Detect which cell encompasses the target text, then output its (x, y) center coordinate. 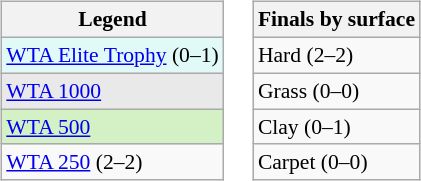
WTA Elite Trophy (0–1) (112, 55)
Grass (0–0) (336, 91)
Hard (2–2) (336, 55)
Legend (112, 20)
WTA 500 (112, 127)
Carpet (0–0) (336, 162)
Clay (0–1) (336, 127)
WTA 1000 (112, 91)
WTA 250 (2–2) (112, 162)
Finals by surface (336, 20)
